Return the (x, y) coordinate for the center point of the cell that contains the specified text.  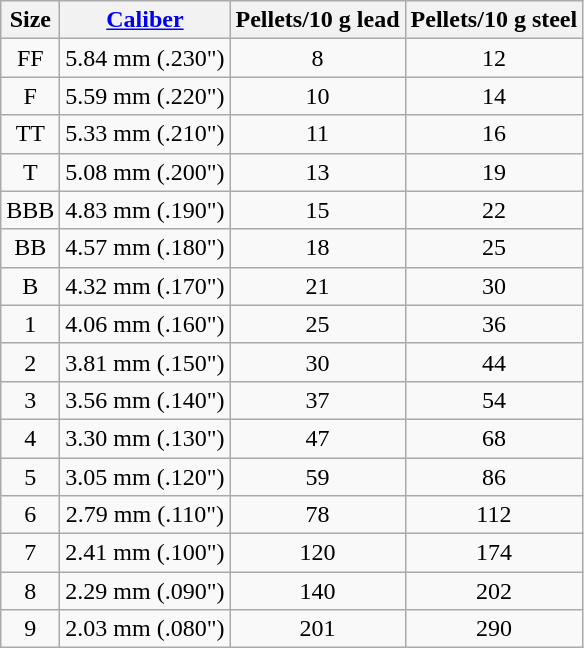
5.33 mm (.210") (145, 134)
13 (318, 172)
3.30 mm (.130") (145, 438)
5.84 mm (.230") (145, 58)
290 (494, 629)
2 (30, 362)
2.41 mm (.100") (145, 553)
3.05 mm (.120") (145, 477)
5 (30, 477)
59 (318, 477)
3 (30, 400)
5.08 mm (.200") (145, 172)
14 (494, 96)
6 (30, 515)
Size (30, 20)
4.32 mm (.170") (145, 286)
2.03 mm (.080") (145, 629)
37 (318, 400)
78 (318, 515)
201 (318, 629)
16 (494, 134)
FF (30, 58)
44 (494, 362)
54 (494, 400)
B (30, 286)
Pellets/10 g lead (318, 20)
T (30, 172)
140 (318, 591)
2.29 mm (.090") (145, 591)
4.57 mm (.180") (145, 248)
19 (494, 172)
112 (494, 515)
7 (30, 553)
86 (494, 477)
4.83 mm (.190") (145, 210)
1 (30, 324)
3.81 mm (.150") (145, 362)
18 (318, 248)
TT (30, 134)
3.56 mm (.140") (145, 400)
10 (318, 96)
BB (30, 248)
120 (318, 553)
68 (494, 438)
Caliber (145, 20)
9 (30, 629)
47 (318, 438)
12 (494, 58)
4.06 mm (.160") (145, 324)
4 (30, 438)
5.59 mm (.220") (145, 96)
F (30, 96)
202 (494, 591)
15 (318, 210)
11 (318, 134)
BBB (30, 210)
36 (494, 324)
Pellets/10 g steel (494, 20)
21 (318, 286)
22 (494, 210)
2.79 mm (.110") (145, 515)
174 (494, 553)
